Locate the cell with the specified text and output its [x, y] center coordinate. 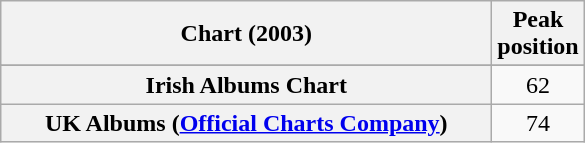
Irish Albums Chart [246, 85]
74 [538, 123]
Peakposition [538, 34]
Chart (2003) [246, 34]
62 [538, 85]
UK Albums (Official Charts Company) [246, 123]
